Extract the [X, Y] coordinate from the center of the cell holding the provided text.  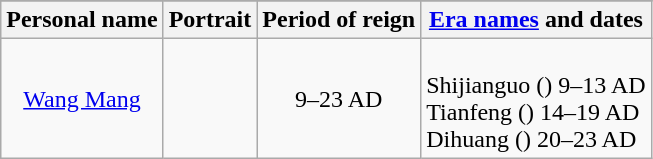
Wang Mang [82, 98]
Period of reign [339, 20]
9–23 AD [339, 98]
Shijianguo () 9–13 AD Tianfeng () 14–19 AD Dihuang () 20–23 AD [536, 98]
Era names and dates [536, 20]
Portrait [210, 20]
Personal name [82, 20]
